Pinpoint the cell where the given text exists, returning its [x, y] midpoint coordinate. 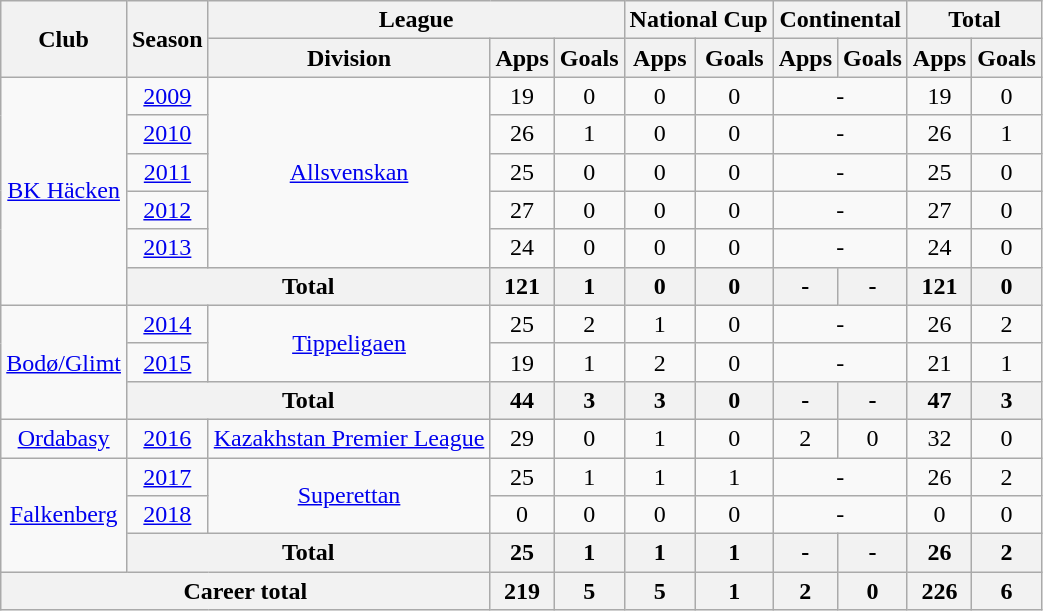
219 [522, 591]
2012 [167, 210]
Superettan [349, 496]
Club [64, 39]
47 [939, 400]
Ordabasy [64, 438]
Falkenberg [64, 515]
2017 [167, 477]
226 [939, 591]
6 [1007, 591]
2009 [167, 96]
Allsvenskan [349, 172]
2015 [167, 362]
2013 [167, 248]
Tippeligaen [349, 343]
2010 [167, 134]
Continental [840, 20]
League [416, 20]
2011 [167, 172]
21 [939, 362]
44 [522, 400]
Bodø/Glimt [64, 362]
Division [349, 58]
National Cup [698, 20]
Career total [246, 591]
29 [522, 438]
2016 [167, 438]
32 [939, 438]
Kazakhstan Premier League [349, 438]
2018 [167, 515]
2014 [167, 324]
Season [167, 39]
BK Häcken [64, 191]
